Capture the cell that displays the provided text and extract its [X, Y] central coordinate. 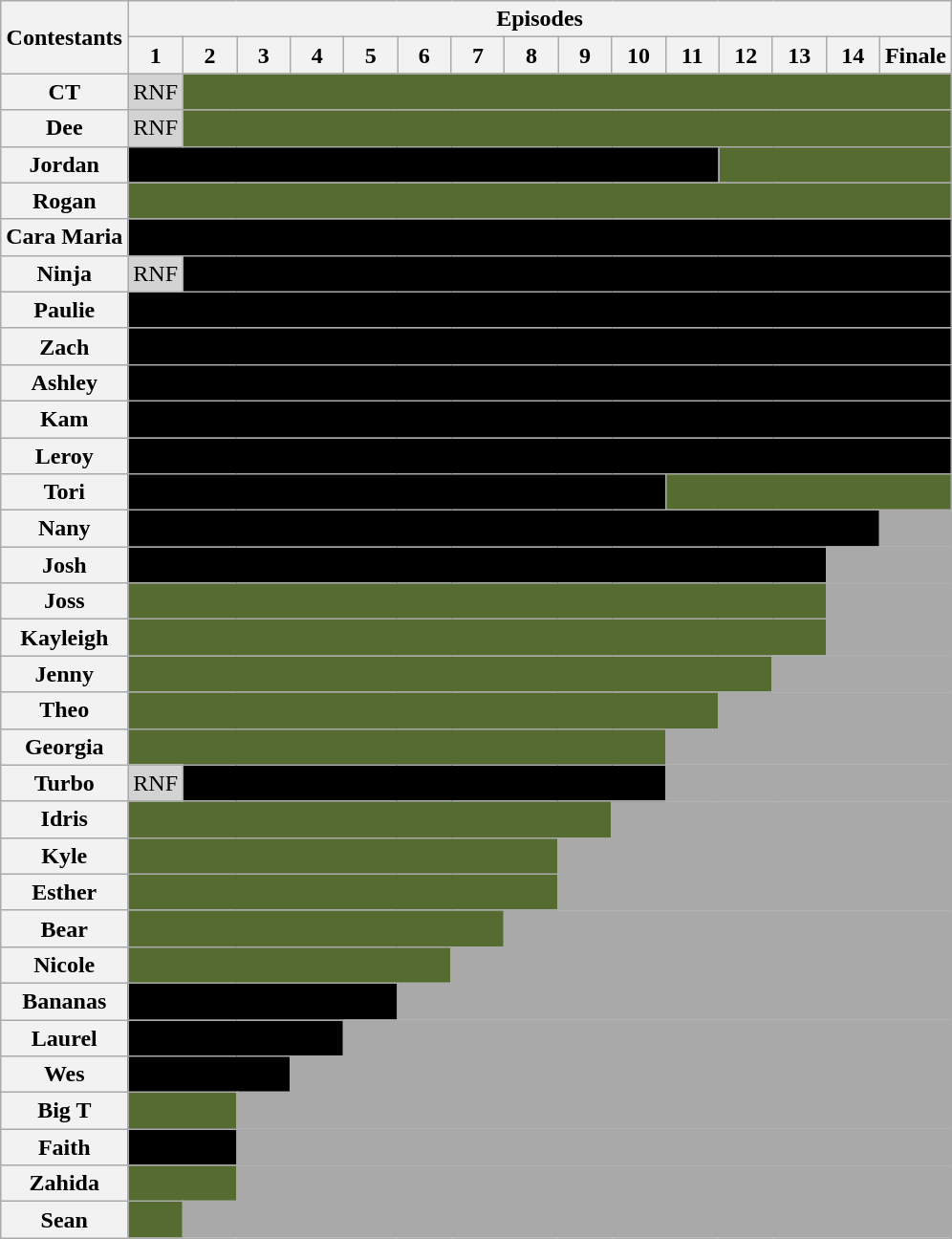
Idris [65, 819]
7 [478, 55]
8 [531, 55]
CT [65, 92]
4 [317, 55]
13 [799, 55]
Tori [65, 492]
10 [638, 55]
Kayleigh [65, 638]
Cara Maria [65, 237]
Laurel [65, 1037]
Joss [65, 601]
Bananas [65, 1001]
9 [585, 55]
Turbo [65, 783]
Episodes [540, 19]
Nany [65, 529]
Bear [65, 928]
Ashley [65, 382]
2 [210, 55]
5 [371, 55]
Wes [65, 1075]
Paulie [65, 310]
Leroy [65, 456]
Contestants [65, 37]
6 [424, 55]
Jordan [65, 164]
14 [853, 55]
Georgia [65, 747]
Zahida [65, 1184]
3 [264, 55]
Finale [916, 55]
Theo [65, 710]
1 [156, 55]
Kam [65, 419]
Faith [65, 1147]
Jenny [65, 674]
Nicole [65, 965]
Ninja [65, 273]
Big T [65, 1111]
11 [692, 55]
Josh [65, 565]
Esther [65, 892]
Kyle [65, 856]
Zach [65, 346]
Dee [65, 128]
12 [746, 55]
Sean [65, 1220]
Rogan [65, 201]
